Return the [x, y] coordinate for the center point of the cell that contains the specified text.  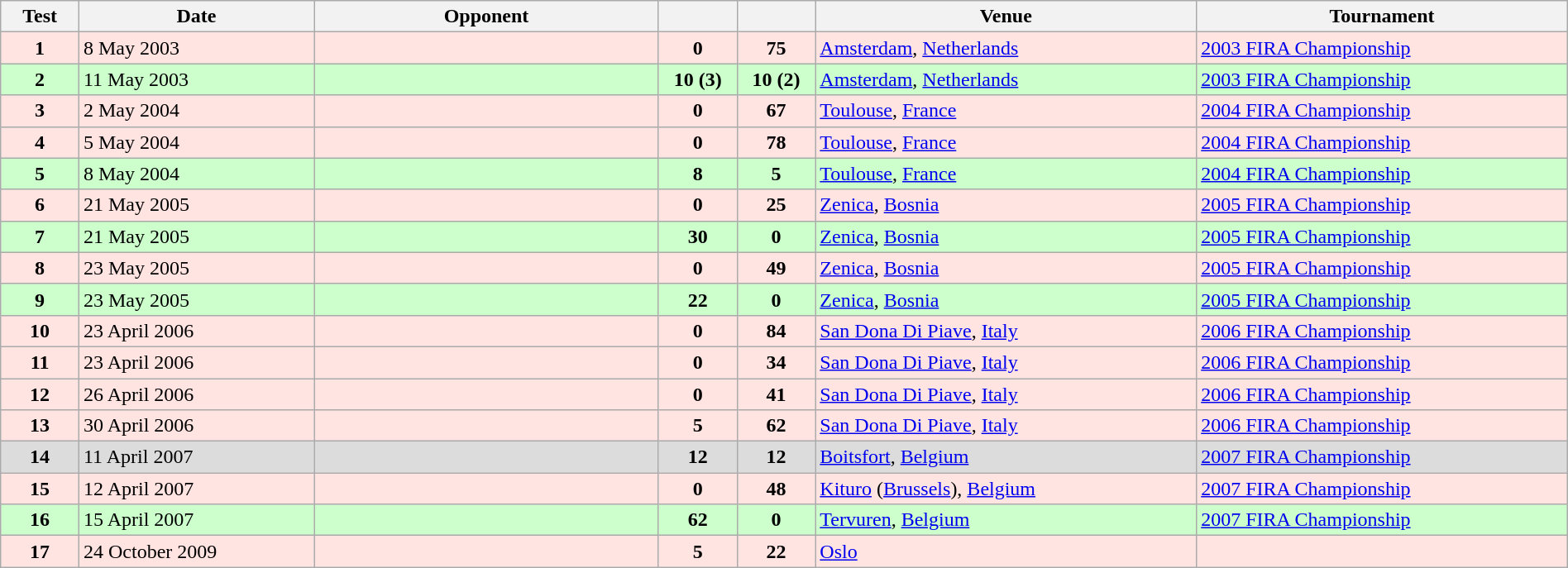
16 [40, 520]
9 [40, 299]
67 [776, 111]
5 May 2004 [196, 142]
Opponent [486, 17]
8 May 2003 [196, 48]
Tervuren, Belgium [1006, 520]
1 [40, 48]
11 May 2003 [196, 79]
4 [40, 142]
41 [776, 394]
15 April 2007 [196, 520]
Boitsfort, Belgium [1006, 457]
25 [776, 205]
24 October 2009 [196, 551]
11 April 2007 [196, 457]
30 [698, 236]
30 April 2006 [196, 426]
Date [196, 17]
48 [776, 489]
12 April 2007 [196, 489]
Test [40, 17]
10 [40, 331]
49 [776, 268]
13 [40, 426]
10 (3) [698, 79]
Kituro (Brussels), Belgium [1006, 489]
8 May 2004 [196, 174]
6 [40, 205]
2 May 2004 [196, 111]
15 [40, 489]
84 [776, 331]
11 [40, 362]
14 [40, 457]
2 [40, 79]
10 (2) [776, 79]
17 [40, 551]
Venue [1006, 17]
7 [40, 236]
Tournament [1383, 17]
26 April 2006 [196, 394]
Oslo [1006, 551]
78 [776, 142]
75 [776, 48]
3 [40, 111]
34 [776, 362]
